Pinpoint the cell where the given text exists, returning its (X, Y) midpoint coordinate. 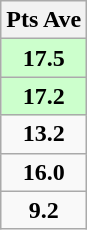
9.2 (44, 210)
Pts Ave (44, 20)
17.2 (44, 96)
16.0 (44, 172)
13.2 (44, 134)
17.5 (44, 58)
